For the text-containing cell, return its midpoint in [x, y] coordinate format. 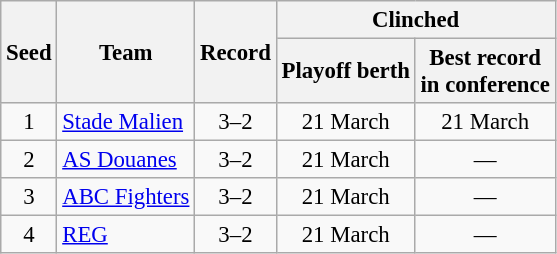
REG [126, 235]
Best recordin conference [485, 72]
Seed [29, 52]
4 [29, 235]
Playoff berth [346, 72]
Stade Malien [126, 122]
ABC Fighters [126, 197]
Team [126, 52]
2 [29, 160]
1 [29, 122]
Clinched [416, 20]
AS Douanes [126, 160]
Record [236, 52]
3 [29, 197]
